Detect which cell encompasses the target text, then output its (X, Y) center coordinate. 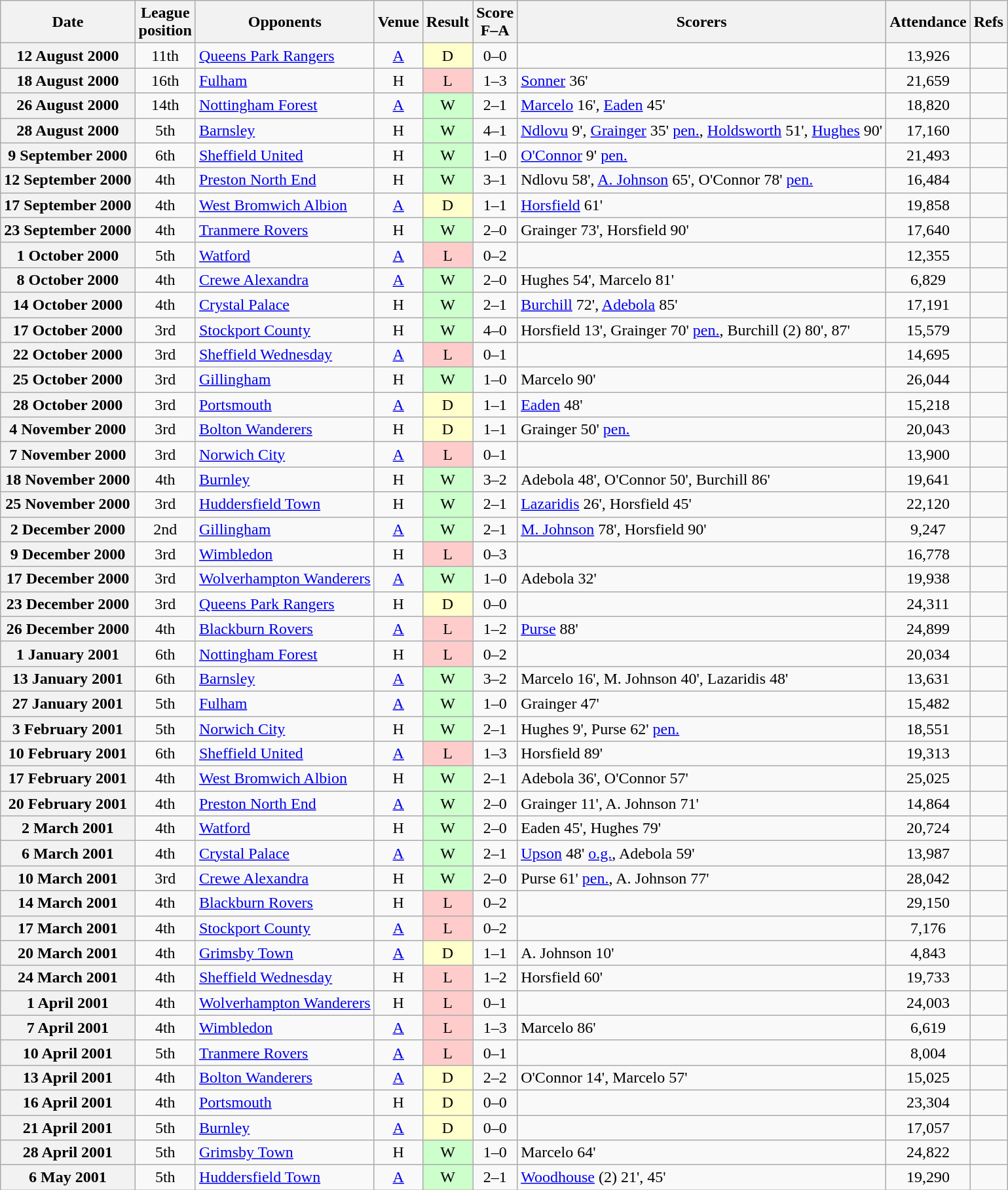
9,247 (928, 529)
7 November 2000 (68, 455)
Opponents (284, 22)
24 March 2001 (68, 978)
17 September 2000 (68, 205)
Woodhouse (2) 21', 45' (702, 1178)
Horsfield 89' (702, 754)
13,987 (928, 853)
15,218 (928, 405)
14 October 2000 (68, 305)
Hughes 54', Marcelo 81' (702, 280)
8 October 2000 (68, 280)
7 April 2001 (68, 1028)
17,160 (928, 130)
23,304 (928, 1102)
24,822 (928, 1153)
Grainger 50' pen. (702, 430)
4–1 (495, 130)
4,843 (928, 953)
27 January 2001 (68, 703)
Marcelo 16', M. Johnson 40', Lazaridis 48' (702, 679)
Venue (398, 22)
Marcelo 90' (702, 380)
Marcelo 64' (702, 1153)
Grainger 73', Horsfield 90' (702, 230)
20,043 (928, 430)
20,034 (928, 654)
M. Johnson 78', Horsfield 90' (702, 529)
28 August 2000 (68, 130)
18,551 (928, 729)
17 February 2001 (68, 779)
A. Johnson 10' (702, 953)
6,619 (928, 1028)
10 March 2001 (68, 878)
2 March 2001 (68, 828)
O'Connor 14', Marcelo 57' (702, 1077)
12 September 2000 (68, 180)
1 January 2001 (68, 654)
14th (165, 105)
14,864 (928, 804)
Marcelo 16', Eaden 45' (702, 105)
6 May 2001 (68, 1178)
Refs (988, 22)
13,900 (928, 455)
13 April 2001 (68, 1077)
Grainger 47' (702, 703)
12,355 (928, 255)
26,044 (928, 380)
20,724 (928, 828)
13,631 (928, 679)
O'Connor 9' pen. (702, 155)
24,003 (928, 1003)
Sonner 36' (702, 81)
24,311 (928, 604)
ScoreF–A (495, 22)
3 February 2001 (68, 729)
Ndlovu 58', A. Johnson 65', O'Connor 78' pen. (702, 180)
25 October 2000 (68, 380)
24,899 (928, 629)
9 September 2000 (68, 155)
4–0 (495, 329)
14 March 2001 (68, 903)
16 April 2001 (68, 1102)
23 September 2000 (68, 230)
25 November 2000 (68, 504)
10 April 2001 (68, 1052)
28 October 2000 (68, 405)
19,938 (928, 579)
Horsfield 13', Grainger 70' pen., Burchill (2) 80', 87' (702, 329)
11th (165, 56)
Purse 88' (702, 629)
Result (447, 22)
16th (165, 81)
17,640 (928, 230)
Eaden 45', Hughes 79' (702, 828)
2–2 (495, 1077)
9 December 2000 (68, 554)
21 April 2001 (68, 1127)
Marcelo 86' (702, 1028)
Horsfield 60' (702, 978)
Adebola 48', O'Connor 50', Burchill 86' (702, 479)
22,120 (928, 504)
Attendance (928, 22)
Scorers (702, 22)
15,579 (928, 329)
13 January 2001 (68, 679)
1 October 2000 (68, 255)
13,926 (928, 56)
Burchill 72', Adebola 85' (702, 305)
Hughes 9', Purse 62' pen. (702, 729)
28 April 2001 (68, 1153)
17 December 2000 (68, 579)
Lazaridis 26', Horsfield 45' (702, 504)
2 December 2000 (68, 529)
Grainger 11', A. Johnson 71' (702, 804)
21,493 (928, 155)
18,820 (928, 105)
2nd (165, 529)
0–3 (495, 554)
19,313 (928, 754)
Leagueposition (165, 22)
15,025 (928, 1077)
17 October 2000 (68, 329)
17,057 (928, 1127)
17,191 (928, 305)
3–1 (495, 180)
Ndlovu 9', Grainger 35' pen., Holdsworth 51', Hughes 90' (702, 130)
16,778 (928, 554)
Purse 61' pen., A. Johnson 77' (702, 878)
19,733 (928, 978)
26 August 2000 (68, 105)
22 October 2000 (68, 355)
7,176 (928, 928)
26 December 2000 (68, 629)
18 August 2000 (68, 81)
6,829 (928, 280)
8,004 (928, 1052)
16,484 (928, 180)
Adebola 32' (702, 579)
29,150 (928, 903)
Date (68, 22)
12 August 2000 (68, 56)
4 November 2000 (68, 430)
Horsfield 61' (702, 205)
18 November 2000 (68, 479)
28,042 (928, 878)
Eaden 48' (702, 405)
23 December 2000 (68, 604)
1 April 2001 (68, 1003)
25,025 (928, 779)
20 February 2001 (68, 804)
10 February 2001 (68, 754)
20 March 2001 (68, 953)
Upson 48' o.g., Adebola 59' (702, 853)
21,659 (928, 81)
19,858 (928, 205)
19,641 (928, 479)
15,482 (928, 703)
6 March 2001 (68, 853)
Adebola 36', O'Connor 57' (702, 779)
19,290 (928, 1178)
17 March 2001 (68, 928)
14,695 (928, 355)
